Locate the cell with the specified text and output its [x, y] center coordinate. 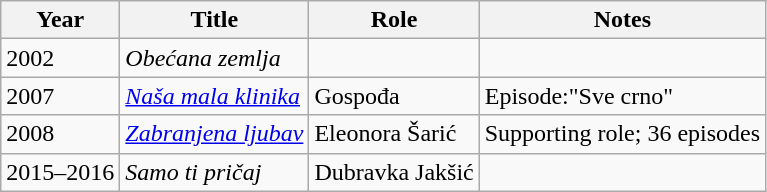
Year [60, 20]
Supporting role; 36 episodes [622, 134]
Notes [622, 20]
Obećana zemlja [214, 58]
2002 [60, 58]
Episode:"Sve crno" [622, 96]
Dubravka Jakšić [394, 172]
Gospođa [394, 96]
2007 [60, 96]
Samo ti pričaj [214, 172]
2015–2016 [60, 172]
Role [394, 20]
Naša mala klinika [214, 96]
Title [214, 20]
2008 [60, 134]
Zabranjena ljubav [214, 134]
Eleonora Šarić [394, 134]
